Find where the given text appears and provide that cell's center as (x, y) coordinate. 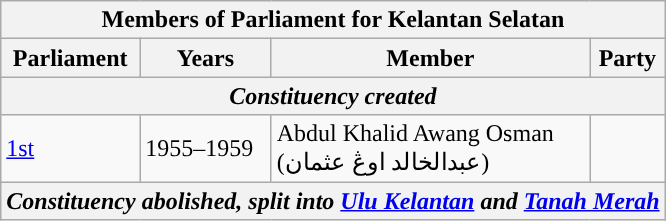
Years (206, 58)
Parliament (70, 58)
1st (70, 148)
1955–1959 (206, 148)
Members of Parliament for Kelantan Selatan (333, 20)
Member (430, 58)
Abdul Khalid Awang Osman (عبدالخالد اوڠ عثمان) (430, 148)
Constituency abolished, split into Ulu Kelantan and Tanah Merah (333, 201)
Party (628, 58)
Constituency created (333, 96)
